Output the [x, y] coordinate of the center of the cell containing the given text.  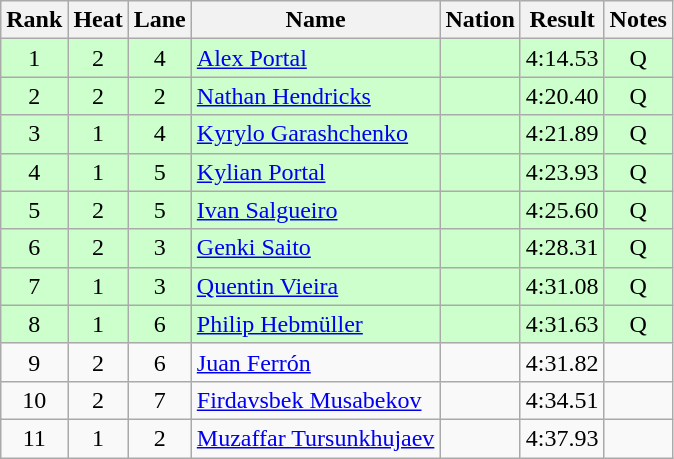
4:37.93 [562, 438]
4:31.63 [562, 324]
Rank [34, 20]
4:28.31 [562, 248]
Lane [160, 20]
4:23.93 [562, 172]
Alex Portal [316, 58]
Kyrylo Garashchenko [316, 134]
Heat [98, 20]
4:20.40 [562, 96]
Philip Hebmüller [316, 324]
4:21.89 [562, 134]
Genki Saito [316, 248]
4:31.08 [562, 286]
Nation [480, 20]
Firdavsbek Musabekov [316, 400]
Notes [638, 20]
Kylian Portal [316, 172]
Juan Ferrón [316, 362]
Muzaffar Tursunkhujaev [316, 438]
10 [34, 400]
9 [34, 362]
4:25.60 [562, 210]
11 [34, 438]
Quentin Vieira [316, 286]
Nathan Hendricks [316, 96]
4:34.51 [562, 400]
Name [316, 20]
8 [34, 324]
4:14.53 [562, 58]
4:31.82 [562, 362]
Ivan Salgueiro [316, 210]
Result [562, 20]
